Extract the [X, Y] coordinate from the center of the cell holding the provided text.  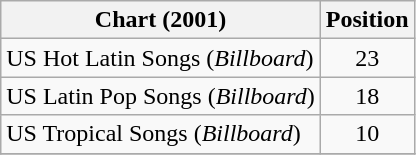
Position [367, 20]
US Hot Latin Songs (Billboard) [161, 58]
US Tropical Songs (Billboard) [161, 134]
Chart (2001) [161, 20]
23 [367, 58]
18 [367, 96]
US Latin Pop Songs (Billboard) [161, 96]
10 [367, 134]
